Capture the cell that displays the provided text and extract its (X, Y) central coordinate. 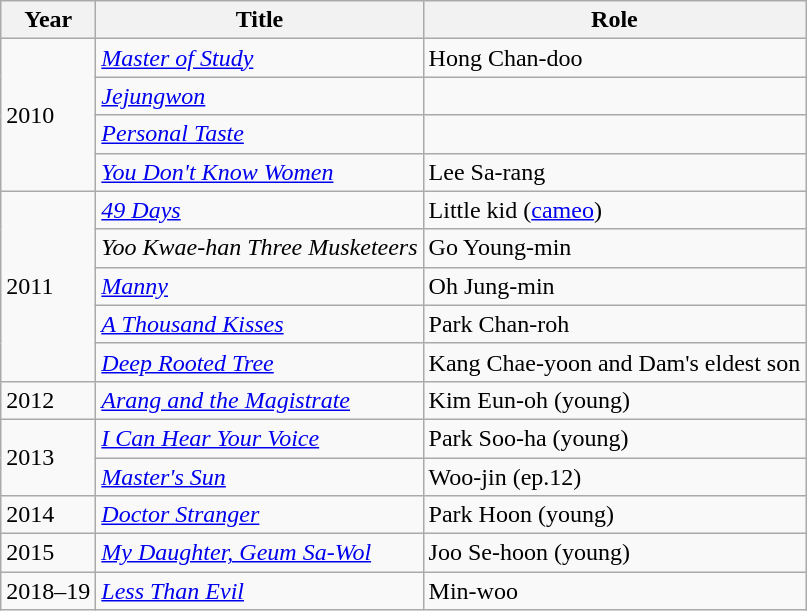
Kang Chae-yoon and Dam's eldest son (614, 362)
Lee Sa-rang (614, 172)
2015 (48, 553)
Park Chan-roh (614, 324)
Hong Chan-doo (614, 58)
Little kid (cameo) (614, 210)
2010 (48, 115)
2018–19 (48, 591)
Yoo Kwae-han Three Musketeers (260, 248)
2011 (48, 286)
Master of Study (260, 58)
Woo-jin (ep.12) (614, 477)
Park Hoon (young) (614, 515)
Kim Eun-oh (young) (614, 400)
Manny (260, 286)
Role (614, 20)
A Thousand Kisses (260, 324)
Deep Rooted Tree (260, 362)
You Don't Know Women (260, 172)
Master's Sun (260, 477)
My Daughter, Geum Sa-Wol (260, 553)
49 Days (260, 210)
2013 (48, 457)
Title (260, 20)
Year (48, 20)
Doctor Stranger (260, 515)
I Can Hear Your Voice (260, 438)
Less Than Evil (260, 591)
Arang and the Magistrate (260, 400)
2012 (48, 400)
Oh Jung-min (614, 286)
2014 (48, 515)
Park Soo-ha (young) (614, 438)
Go Young-min (614, 248)
Jejungwon (260, 96)
Joo Se-hoon (young) (614, 553)
Personal Taste (260, 134)
Min-woo (614, 591)
